Capture the cell that displays the provided text and extract its [X, Y] central coordinate. 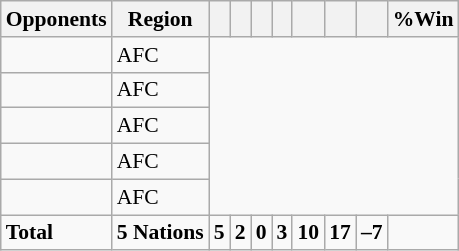
2 [240, 233]
Total [56, 233]
–7 [372, 233]
%Win [424, 19]
5 Nations [160, 233]
17 [340, 233]
5 [220, 233]
Opponents [56, 19]
Region [160, 19]
10 [308, 233]
3 [282, 233]
0 [262, 233]
